For the text-containing cell, return its midpoint in [X, Y] coordinate format. 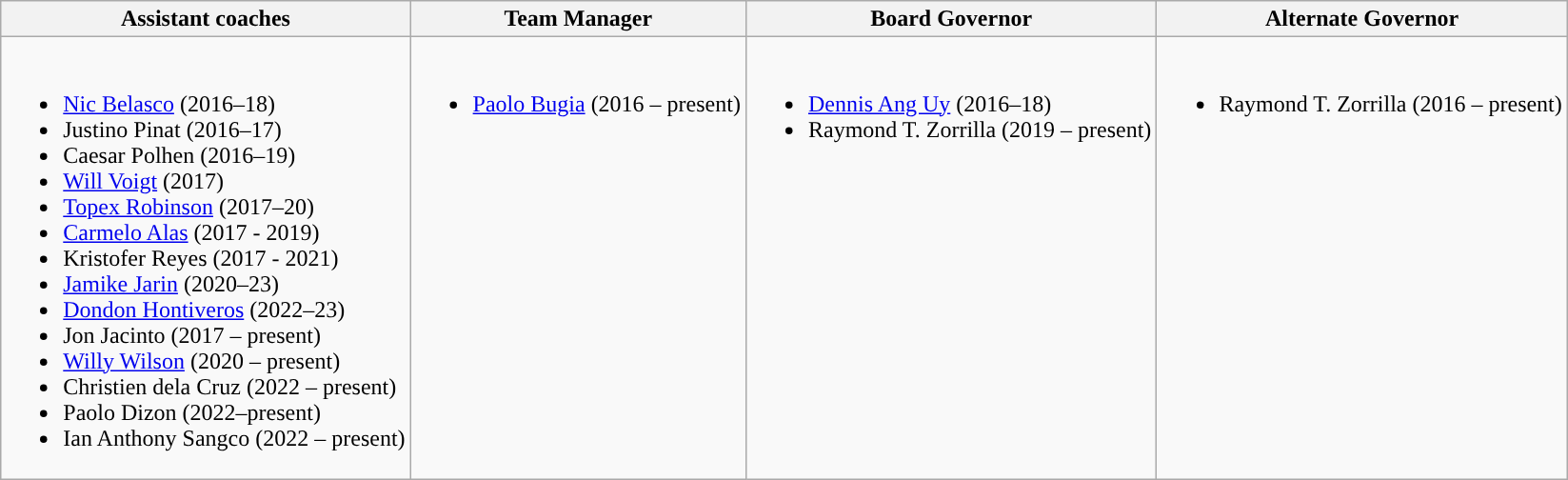
Assistant coaches [206, 19]
Raymond T. Zorrilla (2016 – present) [1361, 258]
Team Manager [578, 19]
Board Governor [950, 19]
Dennis Ang Uy (2016–18)Raymond T. Zorrilla (2019 – present) [950, 258]
Alternate Governor [1361, 19]
Paolo Bugia (2016 – present) [578, 258]
